Detect which cell encompasses the target text, then output its (x, y) center coordinate. 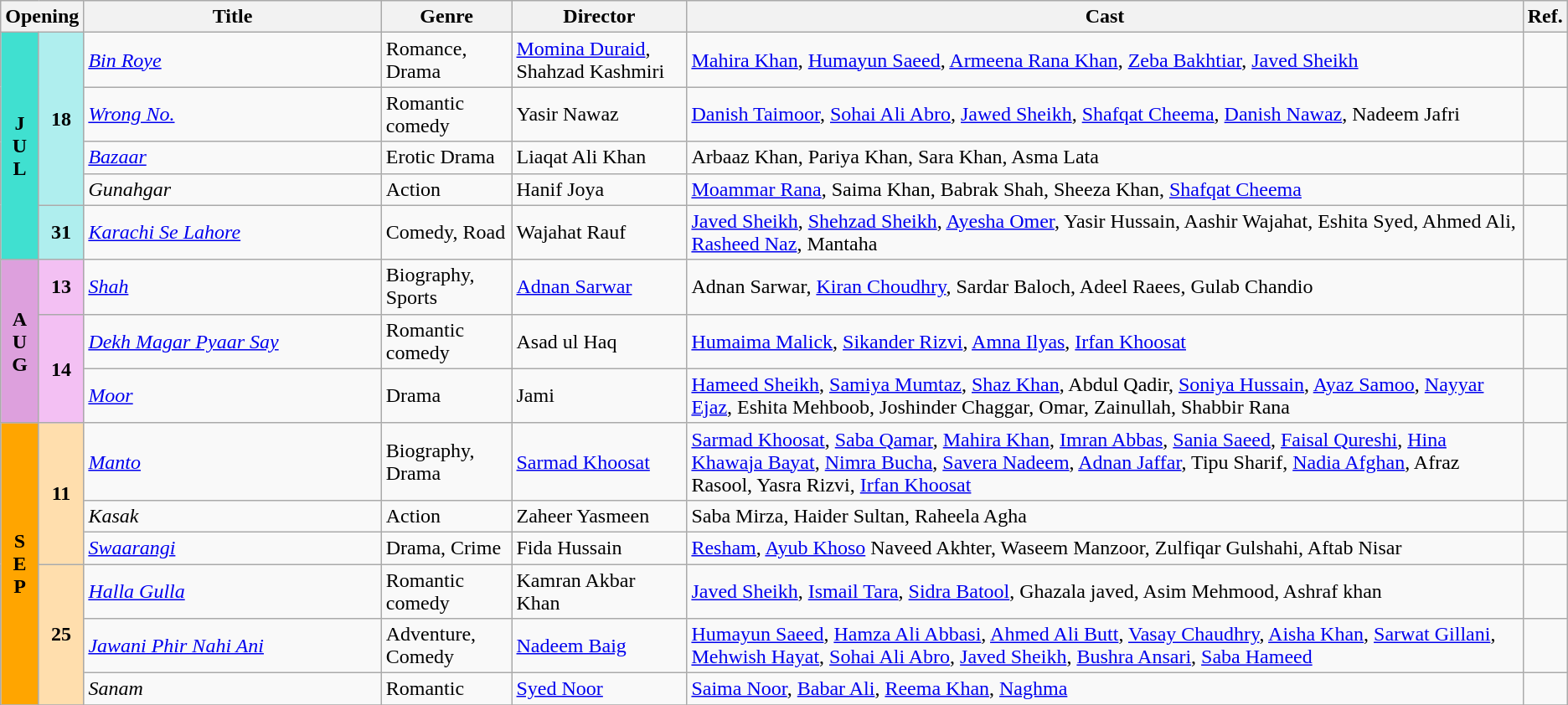
Jawani Phir Nahi Ani (233, 646)
Moammar Rana, Saima Khan, Babrak Shah, Sheeza Khan, Shafqat Cheema (1105, 189)
Bin Roye (233, 60)
Nadeem Baig (600, 646)
Wrong No. (233, 114)
Yasir Nawaz (600, 114)
13 (61, 286)
Humaima Malick, Sikander Rizvi, Amna Ilyas, Irfan Khoosat (1105, 342)
Manto (233, 461)
Biography, Sports (446, 286)
Adnan Sarwar, Kiran Choudhry, Sardar Baloch, Adeel Raees, Gulab Chandio (1105, 286)
Danish Taimoor, Sohai Ali Abro, Jawed Sheikh, Shafqat Cheema, Danish Nawaz, Nadeem Jafri (1105, 114)
Zaheer Yasmeen (600, 516)
Ref. (1545, 17)
Moor (233, 395)
Erotic Drama (446, 157)
Javed Sheikh, Ismail Tara, Sidra Batool, Ghazala javed, Asim Mehmood, Ashraf khan (1105, 591)
Kamran Akbar Khan (600, 591)
Drama (446, 395)
AUG (20, 342)
Wajahat Rauf (600, 233)
Saima Noor, Babar Ali, Reema Khan, Naghma (1105, 689)
Shah (233, 286)
Kasak (233, 516)
Javed Sheikh, Shehzad Sheikh, Ayesha Omer, Yasir Hussain, Aashir Wajahat, Eshita Syed, Ahmed Ali, Rasheed Naz, Mantaha (1105, 233)
Title (233, 17)
14 (61, 368)
Romantic (446, 689)
Swaarangi (233, 548)
Sarmad Khoosat (600, 461)
Fida Hussain (600, 548)
Gunahgar (233, 189)
Liaqat Ali Khan (600, 157)
31 (61, 233)
Jami (600, 395)
Mahira Khan, Humayun Saeed, Armeena Rana Khan, Zeba Bakhtiar, Javed Sheikh (1105, 60)
Saba Mirza, Haider Sultan, Raheela Agha (1105, 516)
SEP (20, 563)
Adnan Sarwar (600, 286)
Hanif Joya (600, 189)
Drama, Crime (446, 548)
Romance, Drama (446, 60)
Arbaaz Khan, Pariya Khan, Sara Khan, Asma Lata (1105, 157)
Syed Noor (600, 689)
Opening (42, 17)
Genre (446, 17)
Halla Gulla (233, 591)
Momina Duraid, Shahzad Kashmiri (600, 60)
Director (600, 17)
18 (61, 119)
Resham, Ayub Khoso Naveed Akhter, Waseem Manzoor, Zulfiqar Gulshahi, Aftab Nisar (1105, 548)
Karachi Se Lahore (233, 233)
Dekh Magar Pyaar Say (233, 342)
Biography, Drama (446, 461)
Bazaar (233, 157)
JUL (20, 146)
Adventure, Comedy (446, 646)
25 (61, 635)
Sanam (233, 689)
Comedy, Road (446, 233)
Asad ul Haq (600, 342)
11 (61, 493)
Cast (1105, 17)
